Extract the [x, y] coordinate from the center of the cell holding the provided text.  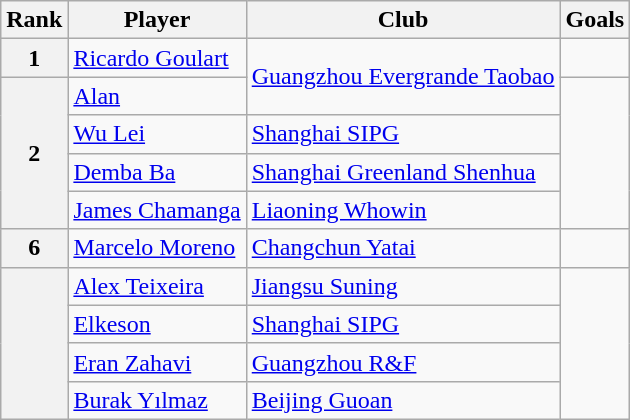
6 [34, 248]
Guangzhou R&F [403, 362]
Eran Zahavi [157, 362]
2 [34, 153]
Wu Lei [157, 134]
Rank [34, 20]
Changchun Yatai [403, 248]
Elkeson [157, 324]
James Chamanga [157, 210]
Jiangsu Suning [403, 286]
Shanghai Greenland Shenhua [403, 172]
Beijing Guoan [403, 400]
Demba Ba [157, 172]
1 [34, 58]
Burak Yılmaz [157, 400]
Player [157, 20]
Club [403, 20]
Marcelo Moreno [157, 248]
Alan [157, 96]
Goals [595, 20]
Guangzhou Evergrande Taobao [403, 77]
Liaoning Whowin [403, 210]
Ricardo Goulart [157, 58]
Alex Teixeira [157, 286]
